Return (x, y) of the center of cell containing provided text 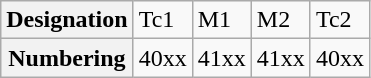
Tc2 (340, 20)
M1 (222, 20)
M2 (280, 20)
Tc1 (162, 20)
Designation (67, 20)
Numbering (67, 58)
